Return the (X, Y) coordinate for the center point of the cell that contains the specified text.  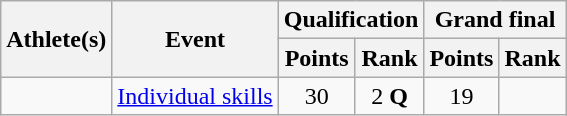
Qualification (351, 20)
30 (316, 96)
Athlete(s) (56, 39)
Grand final (495, 20)
2 Q (390, 96)
Individual skills (195, 96)
Event (195, 39)
19 (462, 96)
